Return (x, y) of the center of cell containing provided text 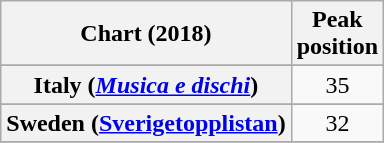
35 (337, 85)
32 (337, 123)
Peakposition (337, 34)
Chart (2018) (146, 34)
Sweden (Sverigetopplistan) (146, 123)
Italy (Musica e dischi) (146, 85)
